Identify which cell holds the provided text, then report its (X, Y) central coordinate. 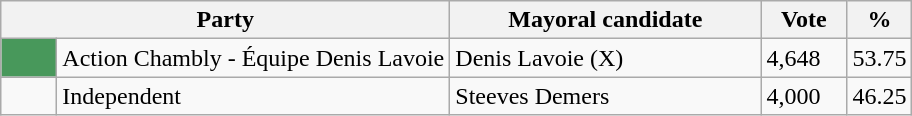
Action Chambly - Équipe Denis Lavoie (254, 58)
Independent (254, 96)
4,648 (804, 58)
4,000 (804, 96)
Party (226, 20)
% (880, 20)
53.75 (880, 58)
Steeves Demers (606, 96)
46.25 (880, 96)
Denis Lavoie (X) (606, 58)
Vote (804, 20)
Mayoral candidate (606, 20)
